Scan for the cell matching the given text and deliver its [x, y] coordinate at center. 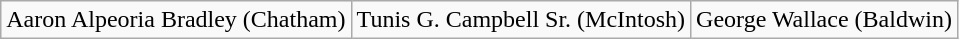
George Wallace (Baldwin) [824, 20]
Aaron Alpeoria Bradley (Chatham) [176, 20]
Tunis G. Campbell Sr. (McIntosh) [521, 20]
